From the cell containing the given text, extract its center point as (X, Y) coordinate. 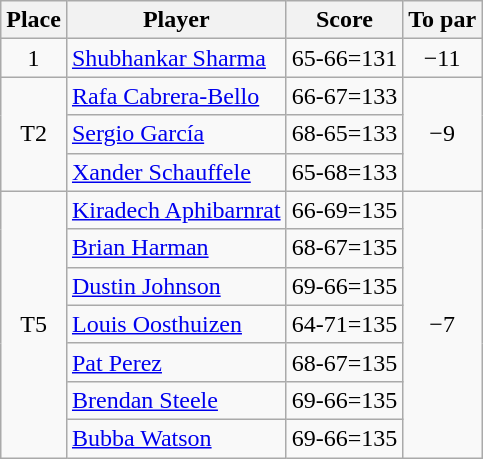
Bubba Watson (176, 438)
−7 (442, 324)
68-65=133 (344, 134)
66-69=135 (344, 210)
T5 (34, 324)
Shubhankar Sharma (176, 58)
Kiradech Aphibarnrat (176, 210)
T2 (34, 134)
Brendan Steele (176, 400)
Louis Oosthuizen (176, 324)
65-68=133 (344, 172)
Rafa Cabrera-Bello (176, 96)
Xander Schauffele (176, 172)
66-67=133 (344, 96)
Place (34, 20)
Sergio García (176, 134)
64-71=135 (344, 324)
−11 (442, 58)
1 (34, 58)
Brian Harman (176, 248)
Dustin Johnson (176, 286)
−9 (442, 134)
To par (442, 20)
Score (344, 20)
Player (176, 20)
Pat Perez (176, 362)
65-66=131 (344, 58)
